From the cell containing the given text, extract its center point as (x, y) coordinate. 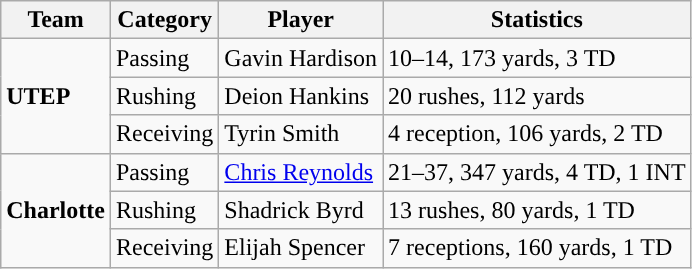
UTEP (56, 96)
Elijah Spencer (301, 248)
Shadrick Byrd (301, 210)
4 reception, 106 yards, 2 TD (538, 134)
Player (301, 20)
20 rushes, 112 yards (538, 96)
Category (164, 20)
Gavin Hardison (301, 58)
Statistics (538, 20)
7 receptions, 160 yards, 1 TD (538, 248)
Chris Reynolds (301, 172)
10–14, 173 yards, 3 TD (538, 58)
Team (56, 20)
Charlotte (56, 210)
21–37, 347 yards, 4 TD, 1 INT (538, 172)
Deion Hankins (301, 96)
13 rushes, 80 yards, 1 TD (538, 210)
Tyrin Smith (301, 134)
